Search for the cell housing the specified text and yield its [X, Y] center coordinate. 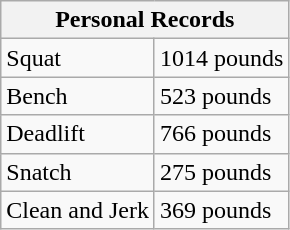
Squat [78, 58]
Snatch [78, 172]
766 pounds [221, 134]
369 pounds [221, 210]
523 pounds [221, 96]
Deadlift [78, 134]
1014 pounds [221, 58]
Bench [78, 96]
Clean and Jerk [78, 210]
275 pounds [221, 172]
Personal Records [145, 20]
